Output the [X, Y] coordinate of the center of the cell containing the given text.  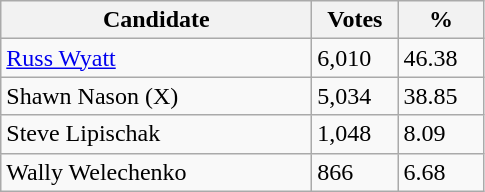
6.68 [441, 172]
38.85 [441, 96]
Votes [355, 20]
Shawn Nason (X) [156, 96]
1,048 [355, 134]
% [441, 20]
Wally Welechenko [156, 172]
Steve Lipischak [156, 134]
866 [355, 172]
Candidate [156, 20]
6,010 [355, 58]
5,034 [355, 96]
Russ Wyatt [156, 58]
8.09 [441, 134]
46.38 [441, 58]
